Extract the [X, Y] coordinate from the center of the cell holding the provided text.  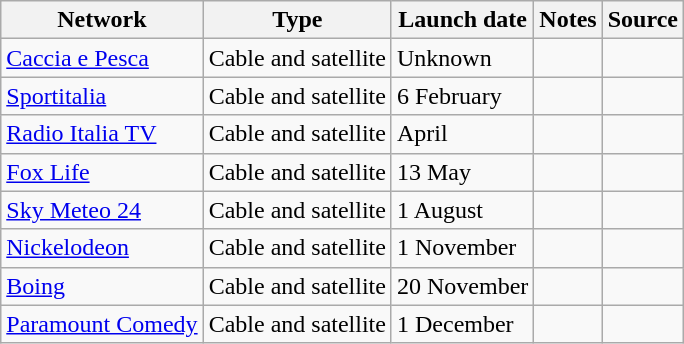
13 May [462, 172]
April [462, 134]
Network [102, 20]
Sky Meteo 24 [102, 210]
Fox Life [102, 172]
Radio Italia TV [102, 134]
Paramount Comedy [102, 324]
Type [297, 20]
Source [642, 20]
Unknown [462, 58]
Launch date [462, 20]
1 December [462, 324]
1 August [462, 210]
6 February [462, 96]
1 November [462, 248]
Nickelodeon [102, 248]
Sportitalia [102, 96]
Boing [102, 286]
20 November [462, 286]
Notes [568, 20]
Caccia e Pesca [102, 58]
